Locate the cell with the specified text and output its (x, y) center coordinate. 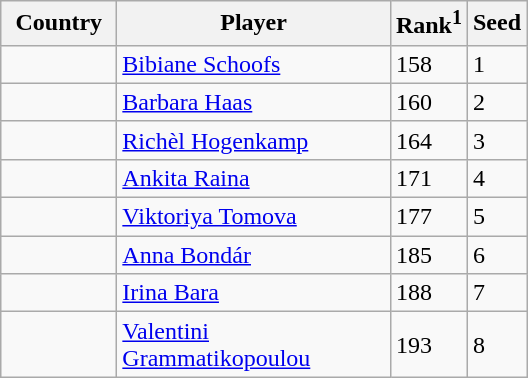
188 (428, 293)
1 (496, 64)
3 (496, 140)
Player (254, 24)
Valentini Grammatikopoulou (254, 344)
185 (428, 255)
6 (496, 255)
Country (59, 24)
164 (428, 140)
158 (428, 64)
160 (428, 102)
193 (428, 344)
Bibiane Schoofs (254, 64)
Ankita Raina (254, 178)
Seed (496, 24)
171 (428, 178)
Viktoriya Tomova (254, 217)
5 (496, 217)
Richèl Hogenkamp (254, 140)
Rank1 (428, 24)
Barbara Haas (254, 102)
Irina Bara (254, 293)
2 (496, 102)
Anna Bondár (254, 255)
7 (496, 293)
4 (496, 178)
177 (428, 217)
8 (496, 344)
